Provide the (x, y) coordinate of the cell's center where the given text is located.  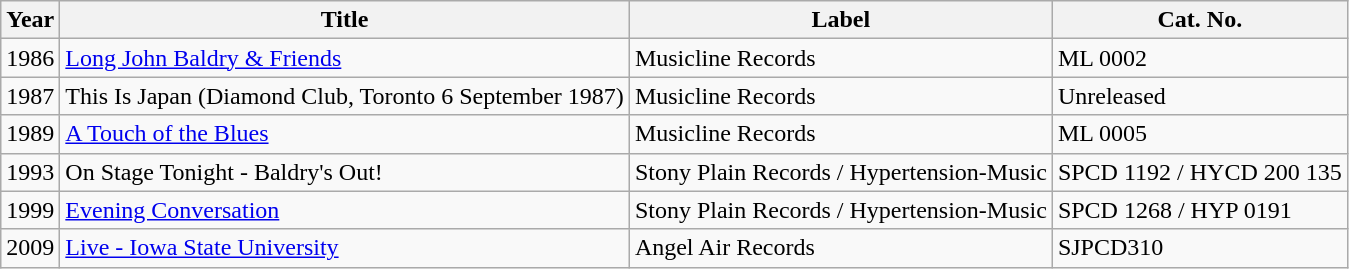
SPCD 1268 / HYP 0191 (1200, 210)
Long John Baldry & Friends (345, 58)
Title (345, 20)
SJPCD310 (1200, 248)
1986 (30, 58)
Cat. No. (1200, 20)
Label (840, 20)
A Touch of the Blues (345, 134)
Unreleased (1200, 96)
1987 (30, 96)
SPCD 1192 / HYCD 200 135 (1200, 172)
On Stage Tonight - Baldry's Out! (345, 172)
Live - Iowa State University (345, 248)
ML 0002 (1200, 58)
1999 (30, 210)
1989 (30, 134)
1993 (30, 172)
Evening Conversation (345, 210)
This Is Japan (Diamond Club, Toronto 6 September 1987) (345, 96)
2009 (30, 248)
Year (30, 20)
ML 0005 (1200, 134)
Angel Air Records (840, 248)
